Output the (X, Y) coordinate of the center of the cell containing the given text.  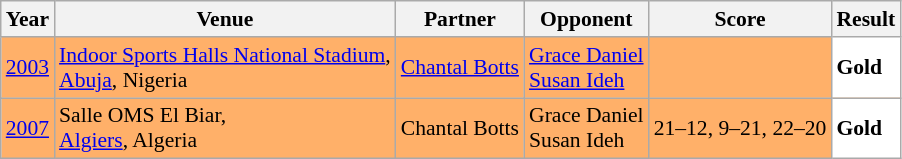
Salle OMS El Biar,Algiers, Algeria (225, 128)
Score (740, 19)
Year (28, 19)
Venue (225, 19)
Indoor Sports Halls National Stadium,Abuja, Nigeria (225, 68)
Partner (460, 19)
2003 (28, 68)
Result (866, 19)
2007 (28, 128)
21–12, 9–21, 22–20 (740, 128)
Opponent (586, 19)
